Capture the cell that displays the provided text and extract its (x, y) central coordinate. 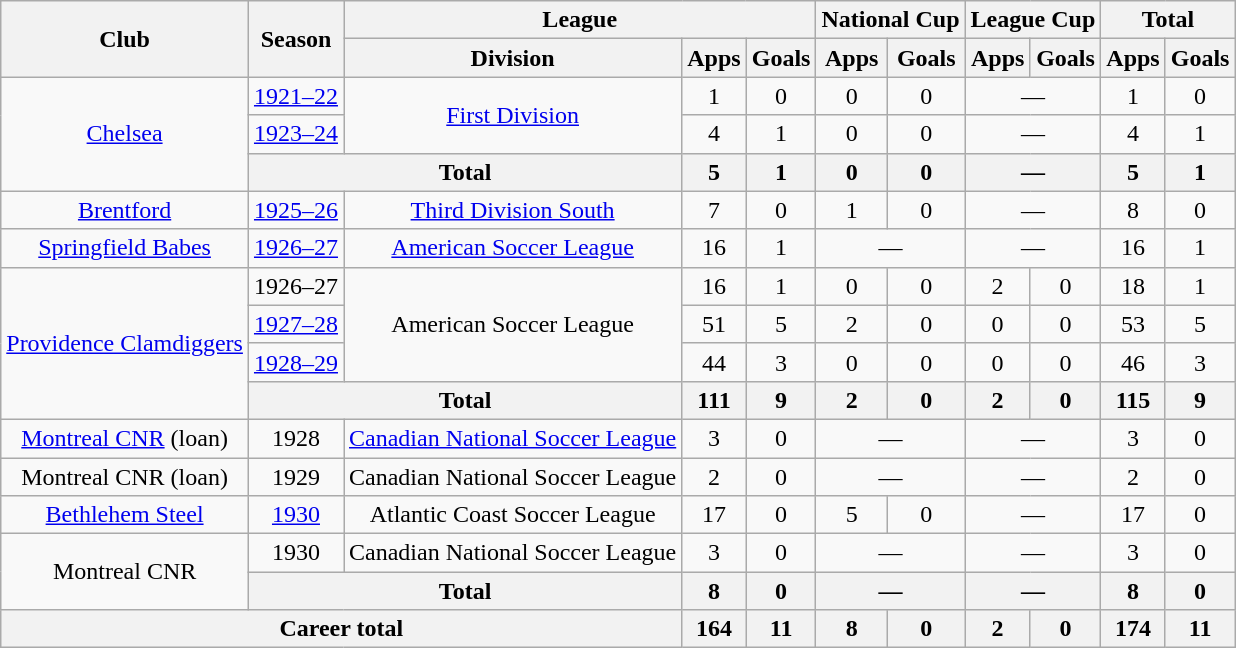
Providence Clamdiggers (125, 343)
115 (1133, 400)
Chelsea (125, 134)
League Cup (1033, 20)
Career total (342, 629)
1923–24 (296, 134)
111 (714, 400)
Bethlehem Steel (125, 515)
Springfield Babes (125, 248)
46 (1133, 362)
1928 (296, 438)
Club (125, 39)
1921–22 (296, 96)
7 (714, 210)
Division (513, 58)
174 (1133, 629)
53 (1133, 324)
1927–28 (296, 324)
1928–29 (296, 362)
Atlantic Coast Soccer League (513, 515)
18 (1133, 286)
First Division (513, 115)
Montreal CNR (125, 572)
164 (714, 629)
44 (714, 362)
Brentford (125, 210)
1929 (296, 477)
51 (714, 324)
League (580, 20)
National Cup (890, 20)
Season (296, 39)
1925–26 (296, 210)
Third Division South (513, 210)
